Determine the (x, y) coordinate at the center of the cell enclosing the given text.  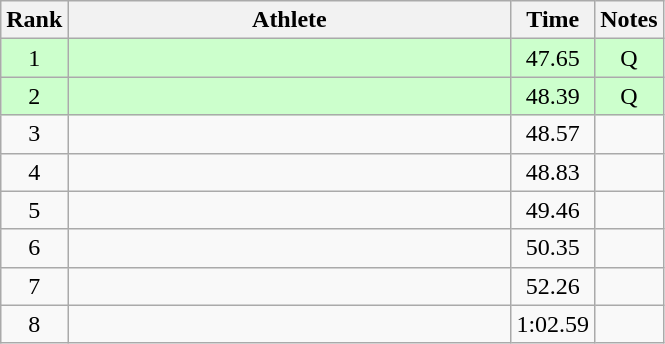
6 (34, 248)
1 (34, 58)
1:02.59 (553, 324)
48.57 (553, 134)
49.46 (553, 210)
7 (34, 286)
Athlete (290, 20)
5 (34, 210)
Notes (629, 20)
3 (34, 134)
Rank (34, 20)
50.35 (553, 248)
4 (34, 172)
48.83 (553, 172)
48.39 (553, 96)
Time (553, 20)
8 (34, 324)
52.26 (553, 286)
47.65 (553, 58)
2 (34, 96)
